Determine the (x, y) coordinate at the center of the cell enclosing the given text.  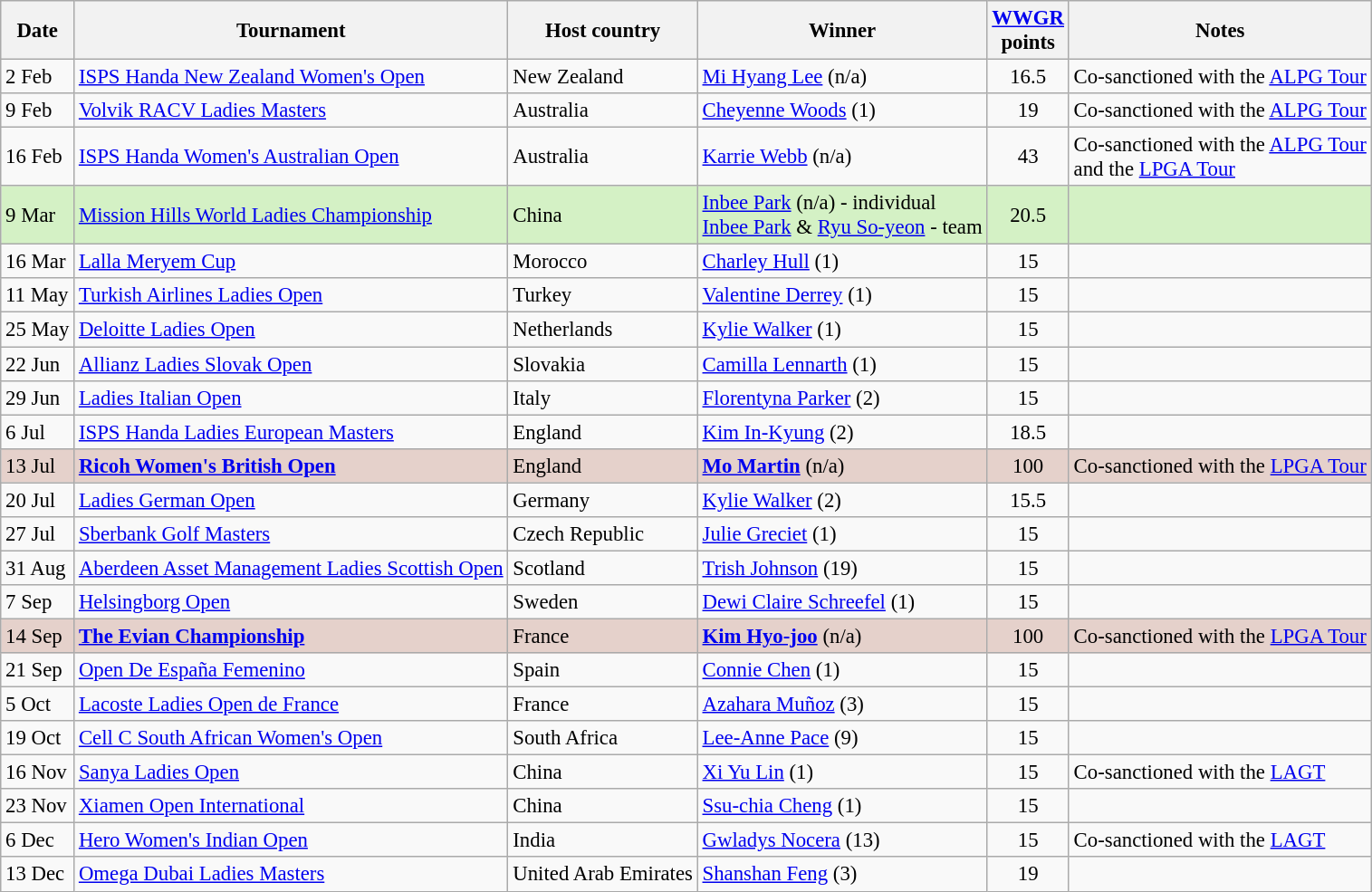
15.5 (1028, 500)
Dewi Claire Schreefel (1) (842, 602)
Camilla Lennarth (1) (842, 364)
The Evian Championship (292, 636)
Cell C South African Women's Open (292, 738)
16 Feb (38, 158)
Omega Dubai Ladies Masters (292, 875)
Italy (603, 398)
Helsingborg Open (292, 602)
Deloitte Ladies Open (292, 330)
11 May (38, 296)
Lacoste Ladies Open de France (292, 705)
16 Nov (38, 772)
Ladies German Open (292, 500)
Azahara Muñoz (3) (842, 705)
Ricoh Women's British Open (292, 465)
Czech Republic (603, 534)
Mi Hyang Lee (n/a) (842, 77)
ISPS Handa Women's Australian Open (292, 158)
Slovakia (603, 364)
31 Aug (38, 568)
Xi Yu Lin (1) (842, 772)
Kim Hyo-joo (n/a) (842, 636)
13 Jul (38, 465)
18.5 (1028, 432)
Charley Hull (1) (842, 262)
Tournament (292, 31)
Cheyenne Woods (1) (842, 110)
Co-sanctioned with the ALPG Tour and the LPGA Tour (1220, 158)
Xiamen Open International (292, 806)
ISPS Handa New Zealand Women's Open (292, 77)
Lalla Meryem Cup (292, 262)
India (603, 840)
Germany (603, 500)
South Africa (603, 738)
20 Jul (38, 500)
Gwladys Nocera (13) (842, 840)
Ladies Italian Open (292, 398)
Aberdeen Asset Management Ladies Scottish Open (292, 568)
Valentine Derrey (1) (842, 296)
Spain (603, 670)
Hero Women's Indian Open (292, 840)
Morocco (603, 262)
Sweden (603, 602)
Florentyna Parker (2) (842, 398)
20.5 (1028, 216)
Inbee Park (n/a) - individual Inbee Park & Ryu So-yeon - team (842, 216)
21 Sep (38, 670)
Host country (603, 31)
13 Dec (38, 875)
Ssu-chia Cheng (1) (842, 806)
Mission Hills World Ladies Championship (292, 216)
25 May (38, 330)
6 Jul (38, 432)
Connie Chen (1) (842, 670)
Kylie Walker (1) (842, 330)
Kim In-Kyung (2) (842, 432)
Mo Martin (n/a) (842, 465)
Date (38, 31)
23 Nov (38, 806)
Julie Greciet (1) (842, 534)
WWGRpoints (1028, 31)
14 Sep (38, 636)
9 Mar (38, 216)
19 Oct (38, 738)
16.5 (1028, 77)
Open De España Femenino (292, 670)
Kylie Walker (2) (842, 500)
6 Dec (38, 840)
Shanshan Feng (3) (842, 875)
9 Feb (38, 110)
Notes (1220, 31)
43 (1028, 158)
New Zealand (603, 77)
Allianz Ladies Slovak Open (292, 364)
Winner (842, 31)
29 Jun (38, 398)
Sanya Ladies Open (292, 772)
22 Jun (38, 364)
Karrie Webb (n/a) (842, 158)
ISPS Handa Ladies European Masters (292, 432)
Volvik RACV Ladies Masters (292, 110)
Netherlands (603, 330)
27 Jul (38, 534)
Turkey (603, 296)
Lee-Anne Pace (9) (842, 738)
7 Sep (38, 602)
16 Mar (38, 262)
Trish Johnson (19) (842, 568)
Turkish Airlines Ladies Open (292, 296)
United Arab Emirates (603, 875)
Sberbank Golf Masters (292, 534)
5 Oct (38, 705)
2 Feb (38, 77)
Scotland (603, 568)
